Return the [x, y] coordinate for the center point of the cell that contains the specified text.  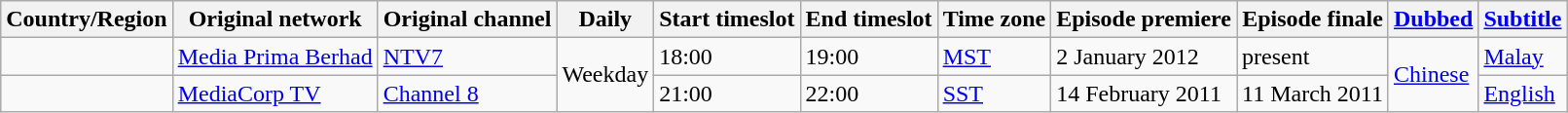
Episode finale [1313, 19]
English [1522, 94]
MST [995, 56]
Country/Region [87, 19]
Time zone [995, 19]
Subtitle [1522, 19]
14 February 2011 [1145, 94]
MediaCorp TV [274, 94]
Dubbed [1433, 19]
SST [995, 94]
21:00 [727, 94]
present [1313, 56]
End timeslot [868, 19]
2 January 2012 [1145, 56]
NTV7 [467, 56]
Chinese [1433, 75]
Media Prima Berhad [274, 56]
11 March 2011 [1313, 94]
Daily [605, 19]
Channel 8 [467, 94]
Start timeslot [727, 19]
Episode premiere [1145, 19]
Original network [274, 19]
Weekday [605, 75]
18:00 [727, 56]
19:00 [868, 56]
Malay [1522, 56]
Original channel [467, 19]
22:00 [868, 94]
